Scan for the cell matching the given text and deliver its [X, Y] coordinate at center. 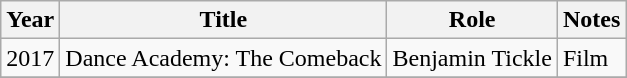
Title [224, 20]
Role [472, 20]
Year [30, 20]
Dance Academy: The Comeback [224, 58]
2017 [30, 58]
Notes [591, 20]
Film [591, 58]
Benjamin Tickle [472, 58]
